Pinpoint the cell where the given text exists, returning its [x, y] midpoint coordinate. 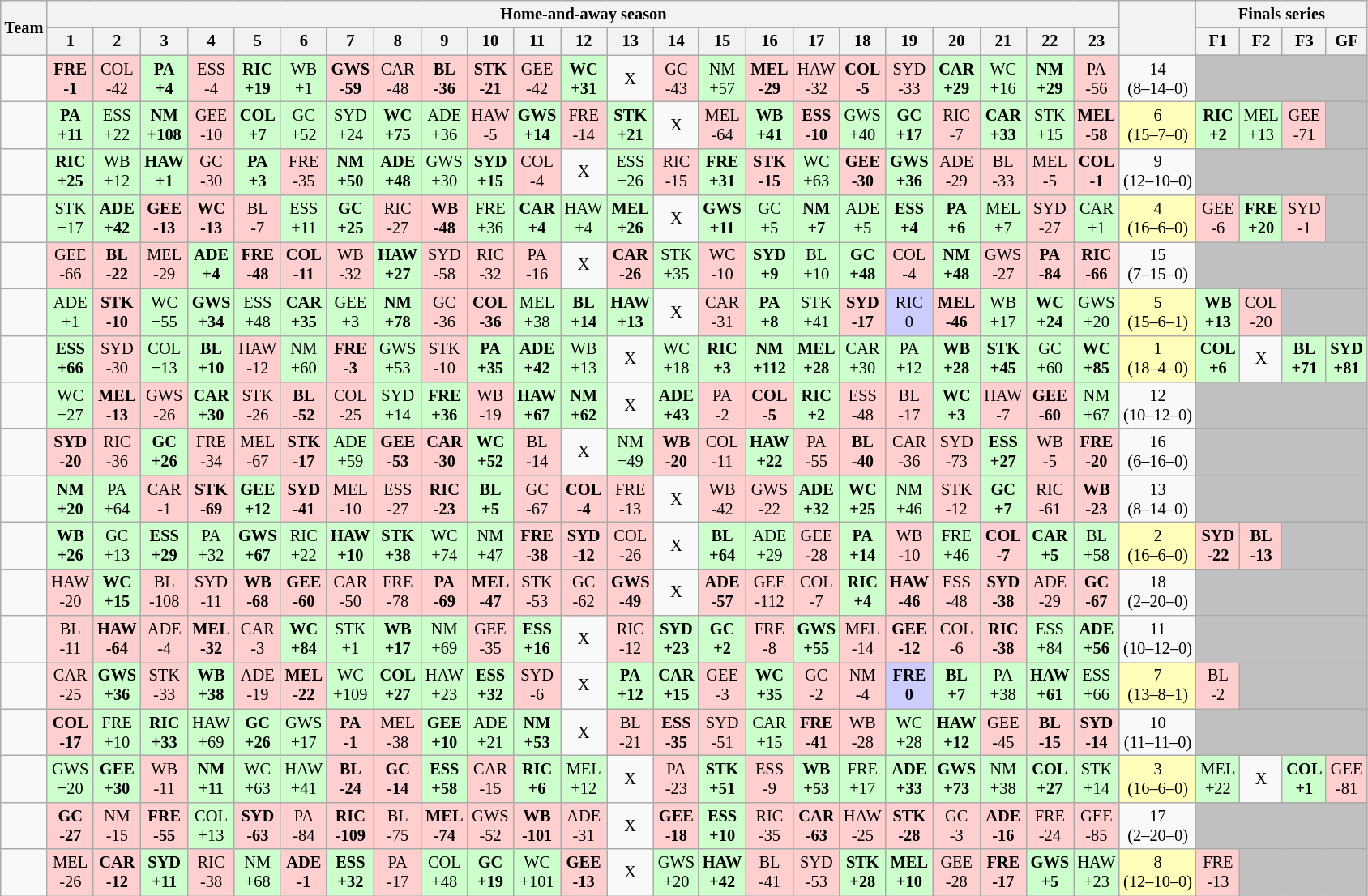
RIC-32 [491, 265]
WC+35 [769, 685]
ADE+21 [491, 732]
3(16–6–0) [1157, 779]
RIC-36 [117, 452]
HAW+42 [722, 873]
FRE-34 [211, 452]
WB-42 [722, 499]
NM+11 [211, 779]
BL+71 [1304, 359]
NM+46 [909, 499]
SYD-30 [117, 359]
FRE0 [909, 685]
F3 [1304, 41]
GC-36 [444, 312]
FRE+17 [862, 779]
FRE-20 [1097, 452]
GEE-81 [1346, 779]
BL+64 [722, 545]
STK+1 [350, 639]
SYD-73 [956, 452]
MEL-5 [1050, 172]
GEE-12 [909, 639]
GC+25 [350, 219]
RIC-61 [1050, 499]
23 [1097, 41]
ADE+1 [70, 312]
FRE-3 [350, 359]
GC-30 [211, 172]
ESS+29 [165, 545]
CAR-25 [70, 685]
MEL+7 [1003, 219]
STK+38 [398, 545]
5 [258, 41]
ESS+16 [537, 639]
FRE-1 [70, 79]
NM+62 [584, 405]
ESS+11 [303, 219]
RIC-15 [676, 172]
MEL+28 [817, 359]
WC+31 [584, 79]
SYD-14 [1097, 732]
GC-62 [584, 592]
RIC-27 [398, 219]
FRE-55 [165, 826]
RIC-12 [631, 639]
BL+7 [956, 685]
NM+48 [956, 265]
ESS+58 [444, 779]
SYD-12 [584, 545]
2(16–6–0) [1157, 545]
WC+85 [1097, 359]
6(15–7–0) [1157, 125]
GC+5 [769, 219]
PA+32 [211, 545]
GC-14 [398, 779]
BL-41 [769, 873]
RIC-109 [350, 826]
FRE-8 [769, 639]
ADE-4 [165, 639]
GWS+55 [817, 639]
BL-52 [303, 405]
BL-2 [1218, 685]
ESS+27 [1003, 452]
11 [537, 41]
WB-5 [1050, 452]
11(10–12–0) [1157, 639]
FRE-14 [584, 125]
NM+50 [350, 172]
CAR-36 [909, 452]
ADE+56 [1097, 639]
F2 [1261, 41]
WC-10 [722, 265]
FRE-41 [817, 732]
NM+20 [70, 499]
CAR+35 [303, 312]
Home-and-away season [584, 14]
FRE-24 [1050, 826]
CAR-12 [117, 873]
BL-24 [350, 779]
STK-33 [165, 685]
HAW-32 [817, 79]
CAR-26 [631, 265]
NM+67 [1097, 405]
CAR-1 [165, 499]
RIC0 [909, 312]
GWS+67 [258, 545]
HAW-12 [258, 359]
GEE+10 [444, 732]
BL-22 [117, 265]
SYD-51 [722, 732]
PA+3 [258, 172]
3 [165, 41]
GEE-35 [491, 639]
PA-69 [444, 592]
STK-28 [909, 826]
MEL-74 [444, 826]
ESS-10 [817, 125]
13(8–14–0) [1157, 499]
GWS-52 [491, 826]
12(10–12–0) [1157, 405]
ADE+59 [350, 452]
CAR+1 [1097, 219]
GC+48 [862, 265]
FRE+10 [117, 732]
15 [722, 41]
BL+5 [491, 499]
GC-43 [676, 79]
Finals series [1282, 14]
CAR-63 [817, 826]
GWS-59 [350, 79]
PA-23 [676, 779]
NM+47 [491, 545]
STK+41 [817, 312]
COL+6 [1218, 359]
MEL-26 [70, 873]
ADE+4 [211, 265]
SYD-27 [1050, 219]
ADE-57 [722, 592]
COL-42 [117, 79]
ESS-9 [769, 779]
GWS+73 [956, 779]
WC+18 [676, 359]
RIC-7 [956, 125]
MEL-13 [117, 405]
NM+112 [769, 359]
FRE+31 [722, 172]
GC-2 [817, 685]
STK+45 [1003, 359]
HAW-5 [491, 125]
GWS+34 [211, 312]
STK+35 [676, 265]
WC+15 [117, 592]
18(2–20–0) [1157, 592]
MEL+10 [909, 873]
GC+60 [1050, 359]
HAW-7 [1003, 405]
SYD-20 [70, 452]
GEE-18 [676, 826]
BL-15 [1050, 732]
ESS-27 [398, 499]
HAW+27 [398, 265]
8 [398, 41]
SYD+9 [769, 265]
WB-10 [909, 545]
BL-11 [70, 639]
PA-1 [350, 732]
SYD+14 [398, 405]
MEL+12 [584, 779]
GC+2 [722, 639]
STK-15 [769, 172]
RIC+6 [537, 779]
STK+17 [70, 219]
10(11–11–0) [1157, 732]
MEL-22 [303, 685]
WC+27 [70, 405]
PA-16 [537, 265]
COL-20 [1261, 312]
COL-6 [956, 639]
WB-19 [491, 405]
GEE-85 [1097, 826]
GEE+30 [117, 779]
NM+7 [817, 219]
WB+28 [956, 359]
ADE-1 [303, 873]
GWS+5 [1050, 873]
17(2–20–0) [1157, 826]
FRE-17 [1003, 873]
RIC+25 [70, 172]
GEE-71 [1304, 125]
HAW+22 [769, 452]
WB+53 [817, 779]
GWS+11 [722, 219]
SYD-17 [862, 312]
14 [676, 41]
SYD+15 [491, 172]
FRE-78 [398, 592]
COL-1 [1097, 172]
WC+101 [537, 873]
WB+26 [70, 545]
CAR-15 [491, 779]
8(12–10–0) [1157, 873]
NM+49 [631, 452]
BL+14 [584, 312]
PA+11 [70, 125]
STK-69 [211, 499]
HAW+69 [211, 732]
16(6–16–0) [1157, 452]
SYD-33 [909, 79]
GC+52 [303, 125]
WB-32 [350, 265]
PA+4 [165, 79]
RIC+3 [722, 359]
ESS-4 [211, 79]
GWS-26 [165, 405]
MEL-32 [211, 639]
ADE+36 [444, 125]
Team [24, 28]
GWS+30 [444, 172]
ESS+48 [258, 312]
GEE-53 [398, 452]
WB-28 [862, 732]
GC+19 [491, 873]
PA-56 [1097, 79]
SYD-22 [1218, 545]
BL-108 [165, 592]
GWS+17 [303, 732]
SYD-53 [817, 873]
COL+48 [444, 873]
CAR-48 [398, 79]
HAW+12 [956, 732]
STK-26 [258, 405]
17 [817, 41]
ADE+5 [862, 219]
HAW+4 [584, 219]
BL+58 [1097, 545]
MEL+26 [631, 219]
ESS+26 [631, 172]
NM+38 [1003, 779]
CAR-50 [350, 592]
WC+24 [1050, 312]
PA-2 [722, 405]
WB-20 [676, 452]
NM+78 [398, 312]
RIC-35 [769, 826]
4(16–6–0) [1157, 219]
MEL-14 [862, 639]
HAW-25 [862, 826]
NM-15 [117, 826]
PA+64 [117, 499]
GC+13 [117, 545]
F1 [1218, 41]
COL-36 [491, 312]
FRE+20 [1261, 219]
WB-11 [165, 779]
SYD-38 [1003, 592]
PA-55 [817, 452]
WB+38 [211, 685]
NM+68 [258, 873]
GEE-42 [537, 79]
HAW+10 [350, 545]
NM+69 [444, 639]
SYD-41 [303, 499]
RIC-23 [444, 499]
RIC-66 [1097, 265]
PA+14 [862, 545]
MEL-64 [722, 125]
FRE-38 [537, 545]
PA+38 [1003, 685]
STK+28 [862, 873]
20 [956, 41]
16 [769, 41]
ADE-31 [584, 826]
SYD+11 [165, 873]
CAR+5 [1050, 545]
ESS+10 [722, 826]
PA+6 [956, 219]
WB-68 [258, 592]
ESS+22 [117, 125]
WB-23 [1097, 499]
STK-17 [303, 452]
HAW+41 [303, 779]
CAR-3 [258, 639]
STK+14 [1097, 779]
6 [303, 41]
NM-4 [862, 685]
1(18–4–0) [1157, 359]
ADE-19 [258, 685]
MEL+13 [1261, 125]
GEE-10 [211, 125]
9 [444, 41]
WC+52 [491, 452]
GEE-45 [1003, 732]
GWS-27 [1003, 265]
ADE+32 [817, 499]
WB+12 [117, 172]
7 [350, 41]
WB-48 [444, 219]
21 [1003, 41]
ESS+84 [1050, 639]
GC+17 [909, 125]
SYD+81 [1346, 359]
GWS+14 [537, 125]
RIC+22 [303, 545]
2 [117, 41]
GWS-22 [769, 499]
SYD-63 [258, 826]
GEE+12 [258, 499]
MEL-46 [956, 312]
WB+1 [303, 79]
GF [1346, 41]
22 [1050, 41]
WC+16 [1003, 79]
SYD-1 [1304, 219]
BL-33 [1003, 172]
STK-12 [956, 499]
WC+75 [398, 125]
CAR-30 [444, 452]
ESS+4 [909, 219]
ADE+29 [769, 545]
7(13–8–1) [1157, 685]
HAW+67 [537, 405]
GEE+3 [350, 312]
STK+21 [631, 125]
WB-101 [537, 826]
BL-36 [444, 79]
HAW+1 [165, 172]
CAR+33 [1003, 125]
SYD+24 [350, 125]
ADE+48 [398, 172]
BL-14 [537, 452]
COL-17 [70, 732]
GWS+40 [862, 125]
MEL-47 [491, 592]
GEE-6 [1218, 219]
MEL-58 [1097, 125]
14(8–14–0) [1157, 79]
NM+108 [165, 125]
BL-21 [631, 732]
GEE-112 [769, 592]
WC+109 [350, 685]
GWS-49 [631, 592]
MEL+22 [1218, 779]
COL-26 [631, 545]
CAR+4 [537, 219]
ESS-35 [676, 732]
BL-75 [398, 826]
5(15–6–1) [1157, 312]
19 [909, 41]
ADE+33 [909, 779]
GC+7 [1003, 499]
9(12–10–0) [1157, 172]
BL-13 [1261, 545]
HAW-64 [117, 639]
SYD+23 [676, 639]
18 [862, 41]
CAR-31 [722, 312]
HAW-46 [909, 592]
GC-27 [70, 826]
PA-17 [398, 873]
STK-53 [537, 592]
STK+15 [1050, 125]
COL+7 [258, 125]
GC-3 [956, 826]
NM+53 [537, 732]
COL+1 [1304, 779]
COL-25 [350, 405]
STK-21 [491, 79]
NM+29 [1050, 79]
ADE-16 [1003, 826]
SYD-6 [537, 685]
NM+57 [722, 79]
15(7–15–0) [1157, 265]
GEE-66 [70, 265]
MEL-67 [258, 452]
WC+55 [165, 312]
GEE-3 [722, 685]
WC-13 [211, 219]
1 [70, 41]
10 [491, 41]
NM+60 [303, 359]
RIC+19 [258, 79]
RIC+4 [862, 592]
RIC+33 [165, 732]
FRE+46 [956, 545]
GWS+53 [398, 359]
4 [211, 41]
HAW+13 [631, 312]
WC+25 [862, 499]
BL-17 [909, 405]
STK+51 [722, 779]
HAW+61 [1050, 685]
12 [584, 41]
ADE+43 [676, 405]
MEL-38 [398, 732]
FRE-48 [258, 265]
WC+3 [956, 405]
MEL-10 [350, 499]
PA+8 [769, 312]
WC+84 [303, 639]
BL-7 [258, 219]
SYD-58 [444, 265]
PA+35 [491, 359]
WC+74 [444, 545]
MEL+38 [537, 312]
GEE-30 [862, 172]
WB+41 [769, 125]
CAR+29 [956, 79]
13 [631, 41]
BL-40 [862, 452]
HAW-20 [70, 592]
WC+28 [909, 732]
SYD-11 [211, 592]
FRE-35 [303, 172]
